Detect which cell encompasses the target text, then output its (X, Y) center coordinate. 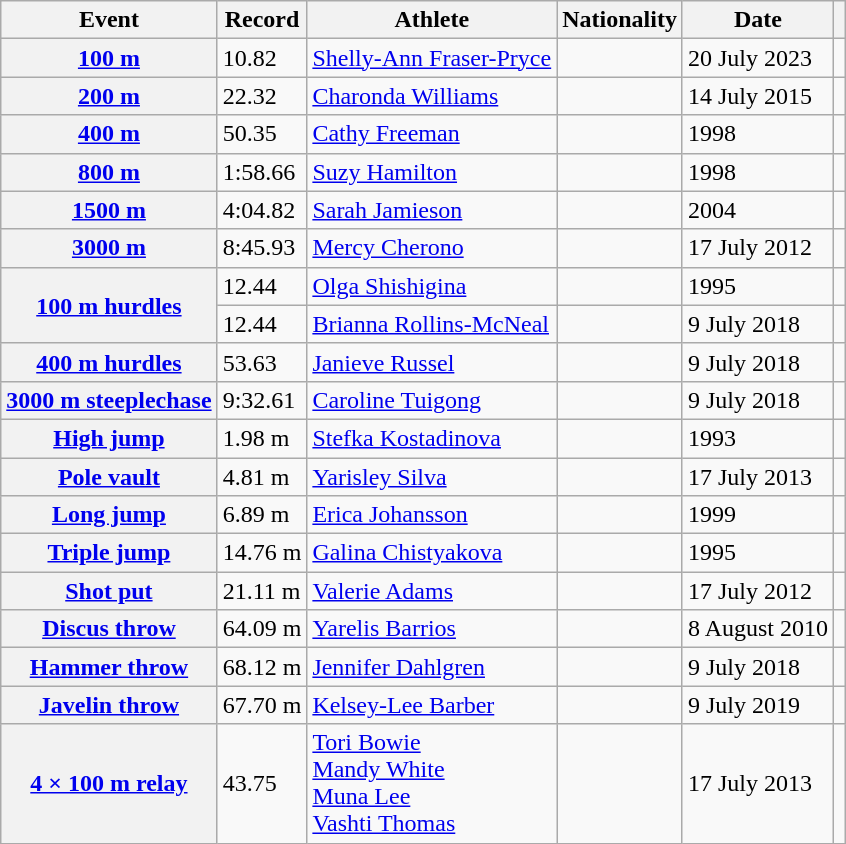
53.63 (262, 362)
Pole vault (109, 477)
Tori BowieMandy WhiteMuna LeeVashti Thomas (432, 784)
Yarelis Barrios (432, 629)
1993 (758, 438)
Brianna Rollins-McNeal (432, 324)
8 August 2010 (758, 629)
Discus throw (109, 629)
Date (758, 20)
20 July 2023 (758, 58)
Athlete (432, 20)
Event (109, 20)
68.12 m (262, 667)
400 m (109, 134)
400 m hurdles (109, 362)
43.75 (262, 784)
14.76 m (262, 553)
Shelly-Ann Fraser-Pryce (432, 58)
Galina Chistyakova (432, 553)
1999 (758, 515)
21.11 m (262, 591)
Record (262, 20)
Javelin throw (109, 705)
9:32.61 (262, 400)
10.82 (262, 58)
Suzy Hamilton (432, 172)
High jump (109, 438)
9 July 2019 (758, 705)
100 m hurdles (109, 305)
Kelsey-Lee Barber (432, 705)
4.81 m (262, 477)
Triple jump (109, 553)
100 m (109, 58)
64.09 m (262, 629)
4 × 100 m relay (109, 784)
3000 m steeplechase (109, 400)
Mercy Cherono (432, 248)
50.35 (262, 134)
14 July 2015 (758, 96)
4:04.82 (262, 210)
6.89 m (262, 515)
Charonda Williams (432, 96)
3000 m (109, 248)
Caroline Tuigong (432, 400)
8:45.93 (262, 248)
1.98 m (262, 438)
200 m (109, 96)
Long jump (109, 515)
Janieve Russel (432, 362)
1500 m (109, 210)
Valerie Adams (432, 591)
67.70 m (262, 705)
Shot put (109, 591)
Erica Johansson (432, 515)
Cathy Freeman (432, 134)
Yarisley Silva (432, 477)
Stefka Kostadinova (432, 438)
22.32 (262, 96)
Hammer throw (109, 667)
Nationality (620, 20)
Olga Shishigina (432, 286)
Sarah Jamieson (432, 210)
Jennifer Dahlgren (432, 667)
800 m (109, 172)
2004 (758, 210)
1:58.66 (262, 172)
